Capture the cell that displays the provided text and extract its (x, y) central coordinate. 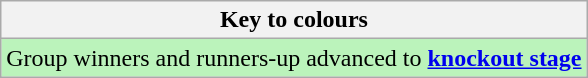
Group winners and runners-up advanced to knockout stage (294, 58)
Key to colours (294, 20)
